Provide the (x, y) coordinate of the cell's center where the given text is located.  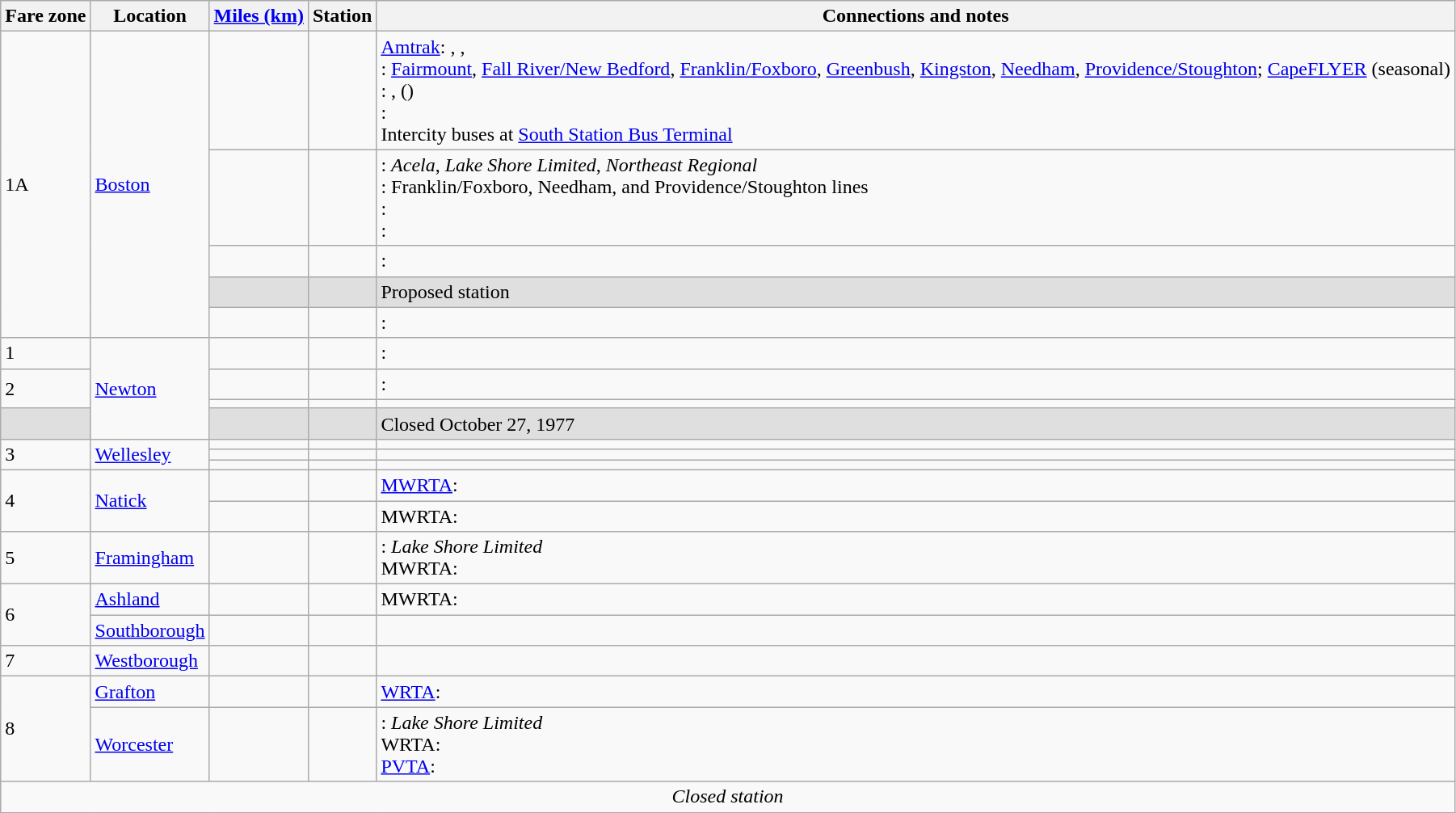
8 (45, 729)
Southborough (150, 630)
Fare zone (45, 16)
Ashland (150, 600)
: Lake Shore Limited WRTA: PVTA: (916, 744)
Location (150, 16)
Wellesley (150, 454)
1A (45, 184)
Miles (km) (259, 16)
5 (45, 558)
Proposed station (916, 292)
: Lake Shore Limited MWRTA: (916, 558)
1 (45, 353)
Station (342, 16)
Framingham (150, 558)
WRTA: (916, 692)
3 (45, 454)
Newton (150, 388)
Closed October 27, 1977 (916, 423)
Worcester (150, 744)
: Acela, Lake Shore Limited, Northeast Regional: Franklin/Foxboro, Needham, and Providence/Stoughton lines: : (916, 197)
Natick (150, 500)
Grafton (150, 692)
Boston (150, 184)
4 (45, 500)
7 (45, 661)
Closed station (728, 797)
2 (45, 388)
Connections and notes (916, 16)
6 (45, 615)
Westborough (150, 661)
